Extract the (x, y) coordinate from the center of the cell holding the provided text.  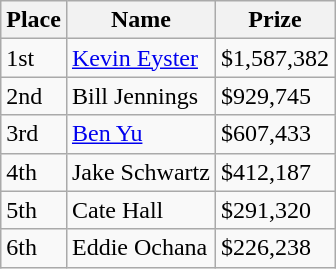
$1,587,382 (274, 58)
Prize (274, 20)
Bill Jennings (140, 96)
6th (34, 248)
$291,320 (274, 210)
Cate Hall (140, 210)
4th (34, 172)
Name (140, 20)
3rd (34, 134)
Place (34, 20)
$412,187 (274, 172)
Ben Yu (140, 134)
Kevin Eyster (140, 58)
$607,433 (274, 134)
$226,238 (274, 248)
Eddie Ochana (140, 248)
$929,745 (274, 96)
1st (34, 58)
Jake Schwartz (140, 172)
2nd (34, 96)
5th (34, 210)
